Pinpoint the cell where the given text exists, returning its [x, y] midpoint coordinate. 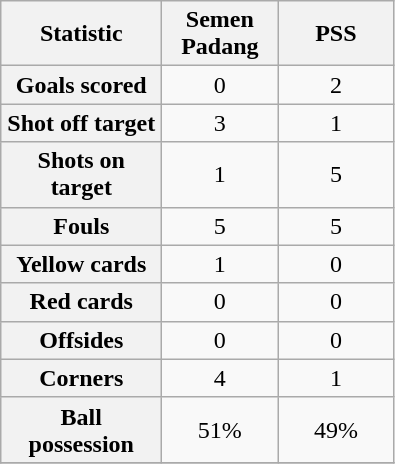
49% [336, 430]
PSS [336, 34]
4 [220, 378]
Shots on target [82, 174]
51% [220, 430]
Ball possession [82, 430]
Semen Padang [220, 34]
Offsides [82, 340]
2 [336, 85]
Statistic [82, 34]
Fouls [82, 226]
3 [220, 123]
Shot off target [82, 123]
Yellow cards [82, 264]
Red cards [82, 302]
Corners [82, 378]
Goals scored [82, 85]
